Search for the cell housing the specified text and yield its (X, Y) center coordinate. 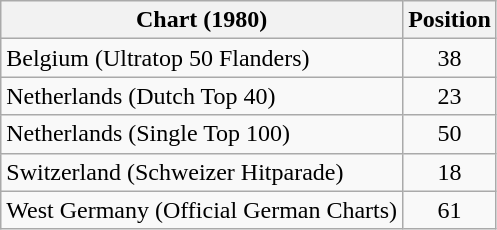
Switzerland (Schweizer Hitparade) (202, 172)
Chart (1980) (202, 20)
Netherlands (Single Top 100) (202, 134)
18 (450, 172)
61 (450, 210)
West Germany (Official German Charts) (202, 210)
50 (450, 134)
38 (450, 58)
Position (450, 20)
Belgium (Ultratop 50 Flanders) (202, 58)
Netherlands (Dutch Top 40) (202, 96)
23 (450, 96)
